Scan for the cell matching the given text and deliver its [x, y] coordinate at center. 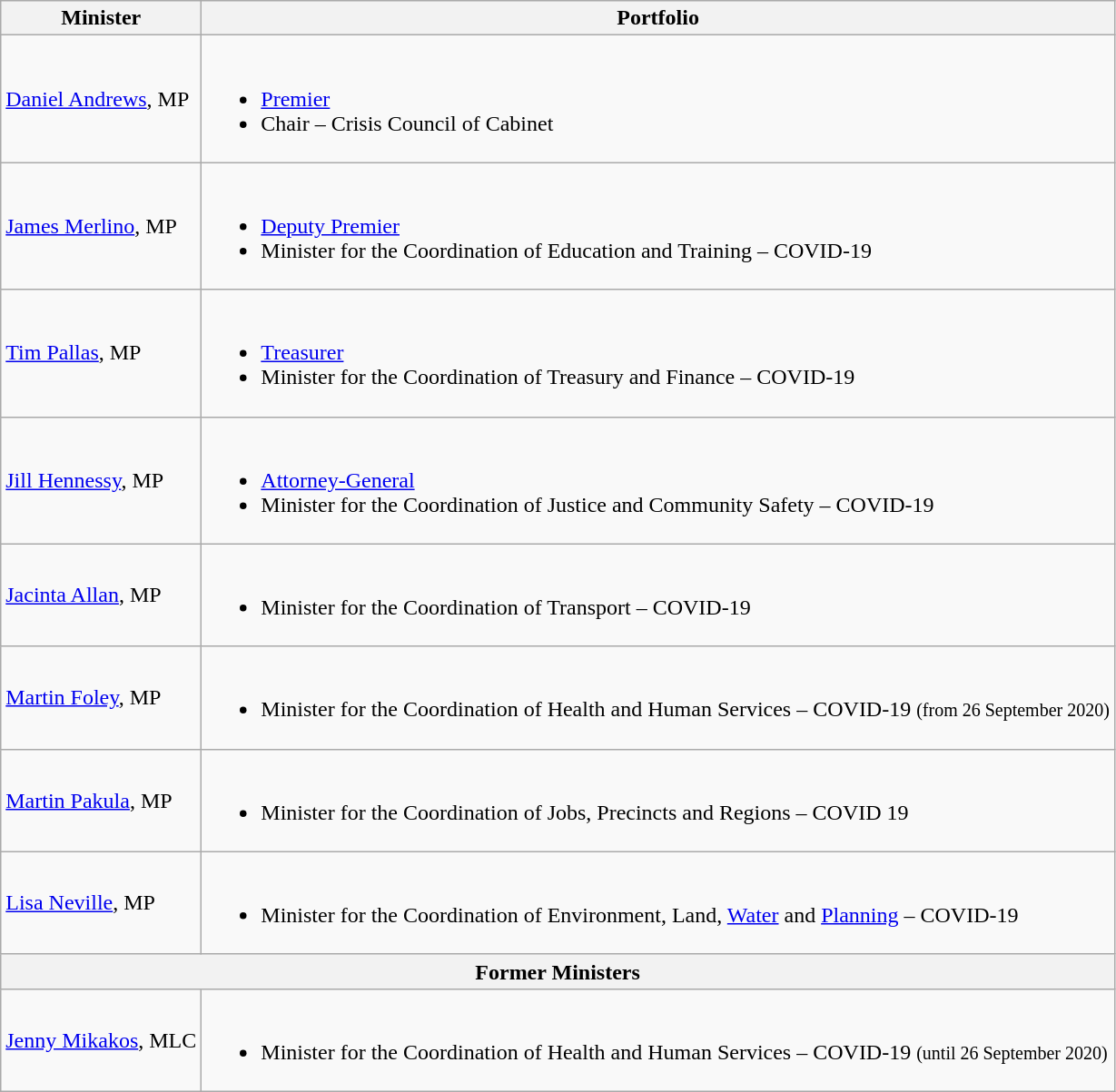
Minister for the Coordination of Jobs, Precincts and Regions – COVID 19 [658, 801]
Minister [102, 18]
Minister for the Coordination of Health and Human Services – COVID-19 (until 26 September 2020) [658, 1040]
Former Ministers [558, 971]
PremierChair – Crisis Council of Cabinet [658, 99]
Martin Pakula, MP [102, 801]
James Merlino, MP [102, 226]
Tim Pallas, MP [102, 353]
Minister for the Coordination of Environment, Land, Water and Planning – COVID-19 [658, 902]
Lisa Neville, MP [102, 902]
Jenny Mikakos, MLC [102, 1040]
Portfolio [658, 18]
Jacinta Allan, MP [102, 595]
Martin Foley, MP [102, 697]
Minister for the Coordination of Health and Human Services – COVID-19 (from 26 September 2020) [658, 697]
Daniel Andrews, MP [102, 99]
Minister for the Coordination of Transport – COVID-19 [658, 595]
Jill Hennessy, MP [102, 480]
Deputy PremierMinister for the Coordination of Education and Training – COVID-19 [658, 226]
Attorney-GeneralMinister for the Coordination of Justice and Community Safety – COVID-19 [658, 480]
TreasurerMinister for the Coordination of Treasury and Finance – COVID-19 [658, 353]
